Determine the [x, y] coordinate at the center of the cell enclosing the given text.  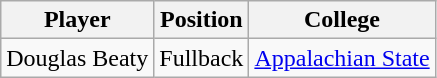
Player [78, 20]
College [342, 20]
Position [202, 20]
Appalachian State [342, 58]
Fullback [202, 58]
Douglas Beaty [78, 58]
